Identify which cell holds the provided text, then report its [X, Y] central coordinate. 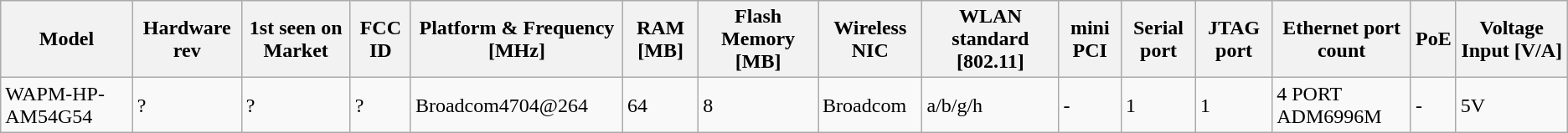
Broadcom [870, 105]
Wireless NIC [870, 39]
a/b/g/h [990, 105]
FCC ID [380, 39]
8 [759, 105]
WLAN standard [802.11] [990, 39]
Hardware rev [187, 39]
Model [67, 39]
mini PCI [1091, 39]
Voltage Input [V/A] [1511, 39]
1st seen on Market [296, 39]
Serial port [1159, 39]
Flash Memory [MB] [759, 39]
Platform & Frequency [MHz] [516, 39]
PoE [1433, 39]
5V [1511, 105]
Ethernet port count [1342, 39]
64 [661, 105]
JTAG port [1235, 39]
4 PORT ADM6996M [1342, 105]
WAPM-HP-AM54G54 [67, 105]
Broadcom4704@264 [516, 105]
RAM [MB] [661, 39]
